For the text-containing cell, return its midpoint in (X, Y) coordinate format. 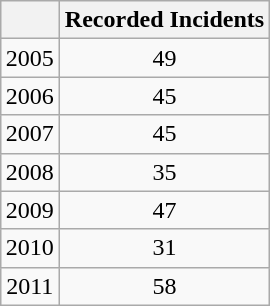
35 (164, 172)
58 (164, 286)
2006 (30, 96)
2005 (30, 58)
31 (164, 248)
2007 (30, 134)
2009 (30, 210)
2008 (30, 172)
2011 (30, 286)
2010 (30, 248)
49 (164, 58)
47 (164, 210)
Recorded Incidents (164, 20)
